Provide the [X, Y] coordinate of the cell's center where the given text is located.  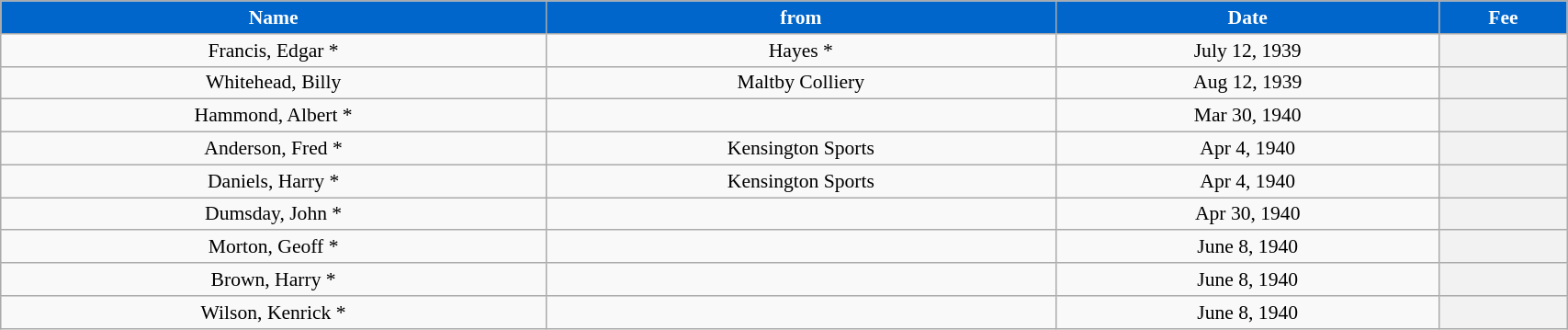
Date [1247, 17]
Hayes * [801, 51]
Brown, Harry * [274, 279]
Anderson, Fred * [274, 149]
Fee [1503, 17]
Apr 30, 1940 [1247, 214]
Daniels, Harry * [274, 181]
Mar 30, 1940 [1247, 116]
Morton, Geoff * [274, 247]
Wilson, Kenrick * [274, 313]
Whitehead, Billy [274, 83]
Name [274, 17]
from [801, 17]
Maltby Colliery [801, 83]
July 12, 1939 [1247, 51]
Hammond, Albert * [274, 116]
Dumsday, John * [274, 214]
Francis, Edgar * [274, 51]
Aug 12, 1939 [1247, 83]
